Identify which cell holds the provided text, then report its [x, y] central coordinate. 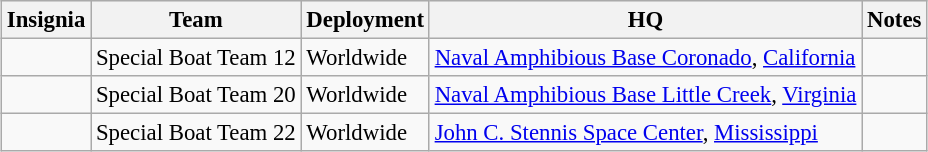
HQ [645, 20]
Team [196, 20]
John C. Stennis Space Center, Mississippi [645, 133]
Notes [894, 20]
Special Boat Team 22 [196, 133]
Special Boat Team 12 [196, 57]
Naval Amphibious Base Little Creek, Virginia [645, 95]
Naval Amphibious Base Coronado, California [645, 57]
Special Boat Team 20 [196, 95]
Insignia [46, 20]
Deployment [365, 20]
